Identify which cell holds the provided text, then report its (X, Y) central coordinate. 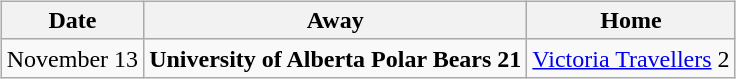
Victoria Travellers 2 (631, 58)
Date (72, 20)
University of Alberta Polar Bears 21 (336, 58)
Home (631, 20)
November 13 (72, 58)
Away (336, 20)
